Return [x, y] of the center of cell containing provided text 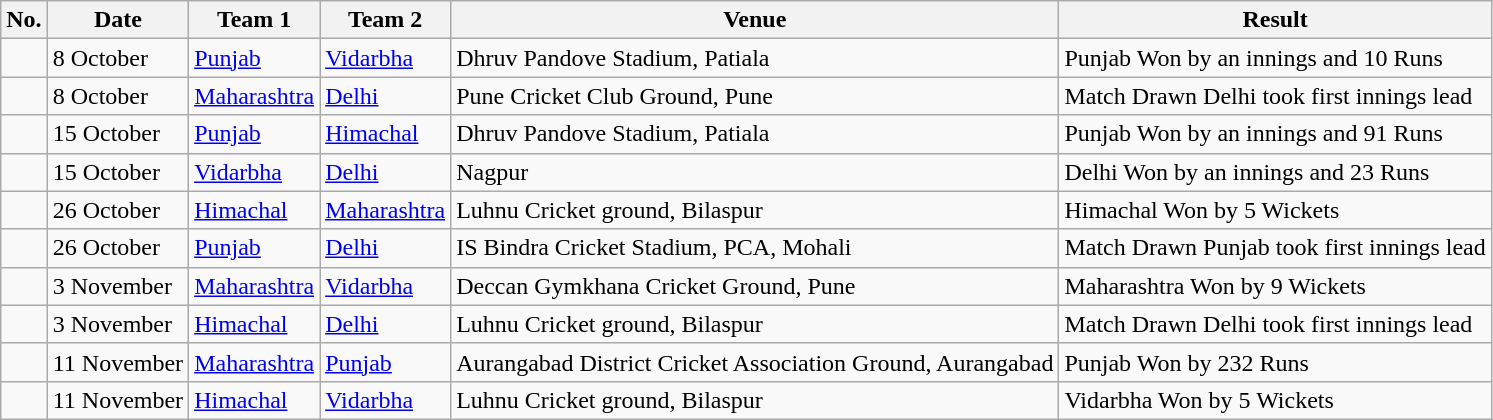
Nagpur [755, 172]
Date [118, 20]
Vidarbha Won by 5 Wickets [1275, 400]
Himachal Won by 5 Wickets [1275, 210]
Delhi Won by an innings and 23 Runs [1275, 172]
Punjab Won by 232 Runs [1275, 362]
No. [24, 20]
IS Bindra Cricket Stadium, PCA, Mohali [755, 248]
Aurangabad District Cricket Association Ground, Aurangabad [755, 362]
Venue [755, 20]
Team 2 [386, 20]
Pune Cricket Club Ground, Pune [755, 96]
Match Drawn Punjab took first innings lead [1275, 248]
Punjab Won by an innings and 91 Runs [1275, 134]
Punjab Won by an innings and 10 Runs [1275, 58]
Deccan Gymkhana Cricket Ground, Pune [755, 286]
Team 1 [254, 20]
Result [1275, 20]
Maharashtra Won by 9 Wickets [1275, 286]
